Provide the (x, y) coordinate of the cell's center where the given text is located.  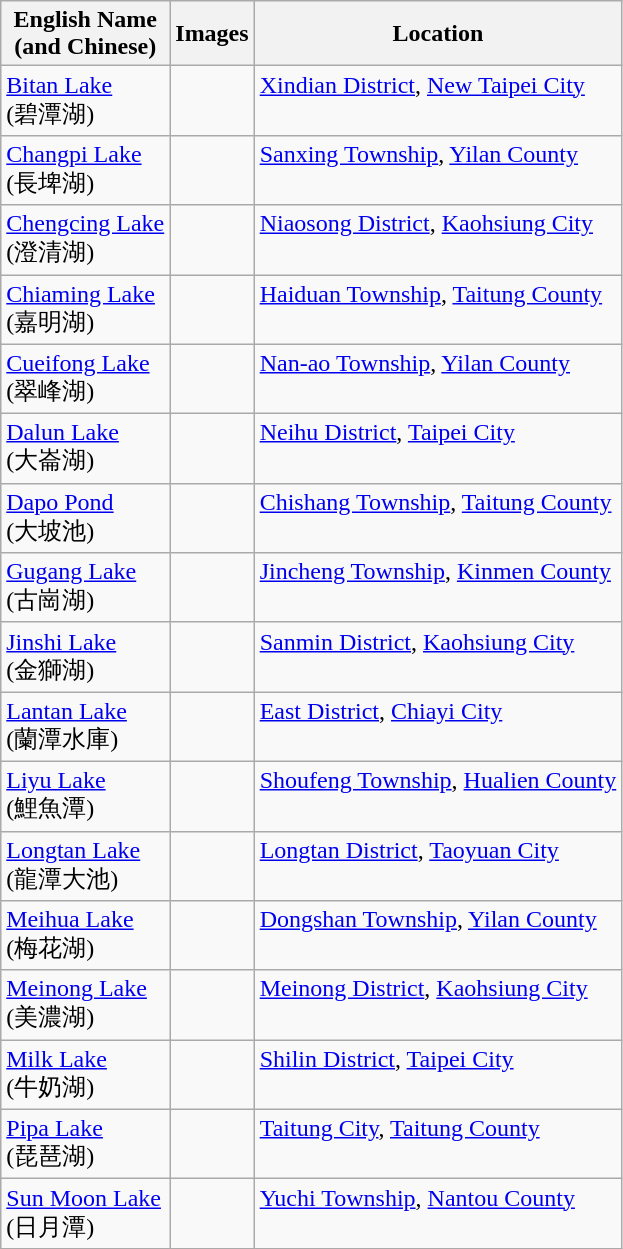
Images (212, 34)
Shoufeng Township, Hualien County (438, 796)
Chiaming Lake(嘉明湖) (86, 309)
Location (438, 34)
English Name(and Chinese) (86, 34)
Neihu District, Taipei City (438, 449)
Chishang Township, Taitung County (438, 518)
Sanmin District, Kaohsiung City (438, 657)
Meinong Lake(美濃湖) (86, 1005)
Jincheng Township, Kinmen County (438, 588)
Nan-ao Township, Yilan County (438, 379)
Dongshan Township, Yilan County (438, 936)
Jinshi Lake(金獅湖) (86, 657)
Lantan Lake(蘭潭水庫) (86, 727)
Xindian District, New Taipei City (438, 101)
Sun Moon Lake(日月潭) (86, 1214)
Bitan Lake(碧潭湖) (86, 101)
Haiduan Township, Taitung County (438, 309)
Niaosong District, Kaohsiung City (438, 240)
Cueifong Lake(翠峰湖) (86, 379)
Taitung City, Taitung County (438, 1144)
East District, Chiayi City (438, 727)
Longtan Lake(龍潭大池) (86, 866)
Yuchi Township, Nantou County (438, 1214)
Meihua Lake(梅花湖) (86, 936)
Changpi Lake(長埤湖) (86, 170)
Gugang Lake(古崗湖) (86, 588)
Liyu Lake(鯉魚潭) (86, 796)
Milk Lake(牛奶湖) (86, 1075)
Sanxing Township, Yilan County (438, 170)
Dalun Lake(大崙湖) (86, 449)
Meinong District, Kaohsiung City (438, 1005)
Dapo Pond(大坡池) (86, 518)
Shilin District, Taipei City (438, 1075)
Longtan District, Taoyuan City (438, 866)
Pipa Lake(琵琶湖) (86, 1144)
Chengcing Lake(澄清湖) (86, 240)
